For the text-containing cell, return its midpoint in [x, y] coordinate format. 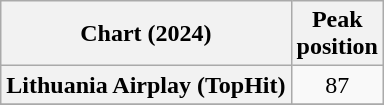
Peakposition [337, 34]
Chart (2024) [146, 34]
87 [337, 85]
Lithuania Airplay (TopHit) [146, 85]
